Identify which cell holds the provided text, then report its [X, Y] central coordinate. 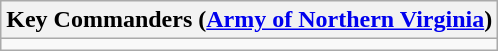
Key Commanders (Army of Northern Virginia) [250, 20]
